Find where the given text appears and provide that cell's center as (X, Y) coordinate. 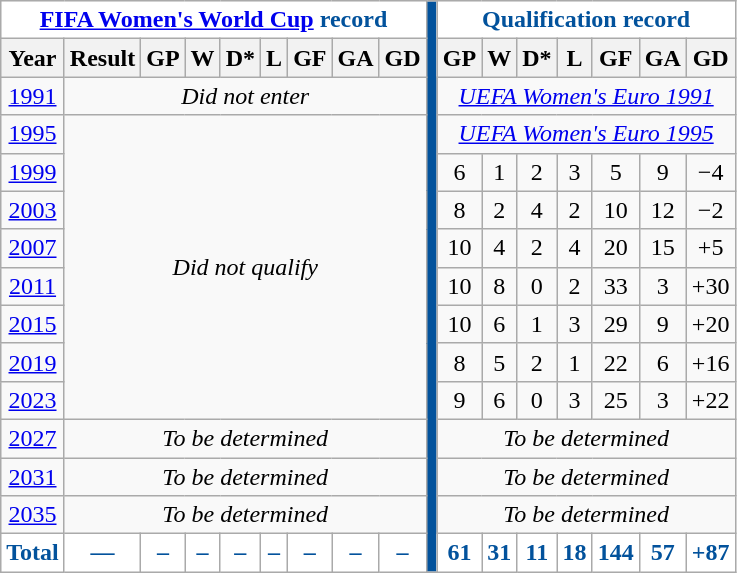
2031 (33, 477)
2019 (33, 362)
Year (33, 58)
2027 (33, 438)
Total (33, 553)
Result (102, 58)
61 (459, 553)
+16 (710, 362)
20 (616, 248)
15 (662, 248)
1995 (33, 134)
+22 (710, 400)
+30 (710, 286)
2023 (33, 400)
UEFA Women's Euro 1991 (586, 96)
+5 (710, 248)
144 (616, 553)
1991 (33, 96)
22 (616, 362)
2007 (33, 248)
−4 (710, 172)
25 (616, 400)
UEFA Women's Euro 1995 (586, 134)
33 (616, 286)
−2 (710, 210)
12 (662, 210)
2035 (33, 515)
+87 (710, 553)
2011 (33, 286)
+20 (710, 324)
11 (537, 553)
2015 (33, 324)
— (102, 553)
FIFA Women's World Cup record (214, 20)
18 (574, 553)
Did not enter (245, 96)
31 (500, 553)
Qualification record (586, 20)
29 (616, 324)
57 (662, 553)
Did not qualify (245, 267)
1999 (33, 172)
2003 (33, 210)
